Extract the (X, Y) coordinate from the center of the cell holding the provided text.  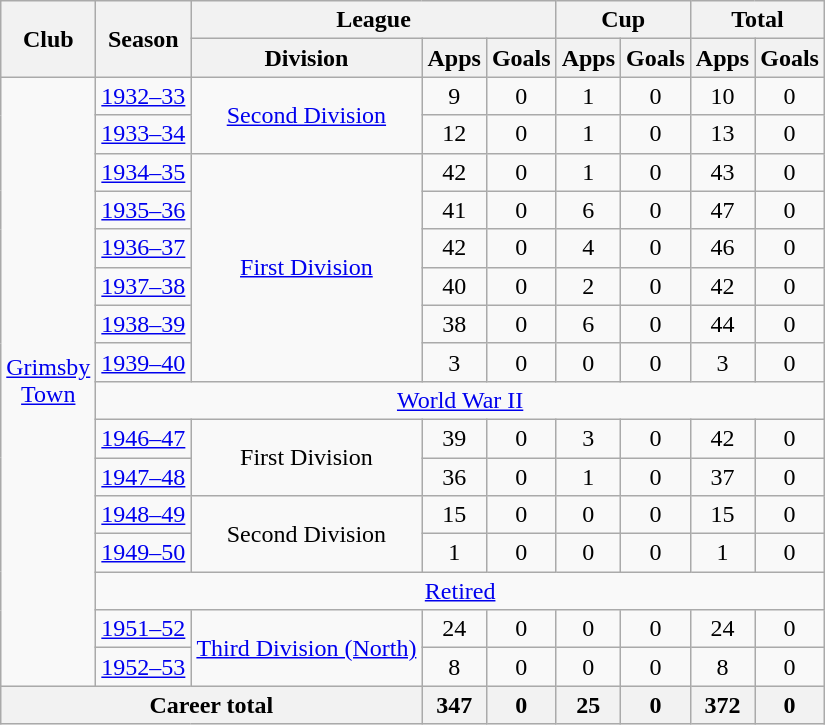
Total (757, 20)
41 (454, 210)
1949–50 (144, 553)
1946–47 (144, 438)
1951–52 (144, 629)
1937–38 (144, 286)
40 (454, 286)
Retired (460, 591)
13 (722, 134)
4 (588, 248)
1952–53 (144, 667)
47 (722, 210)
1932–33 (144, 96)
38 (454, 324)
44 (722, 324)
Cup (623, 20)
2 (588, 286)
1948–49 (144, 515)
347 (454, 705)
Season (144, 39)
1938–39 (144, 324)
Career total (212, 705)
1934–35 (144, 172)
1939–40 (144, 362)
43 (722, 172)
36 (454, 477)
1947–48 (144, 477)
37 (722, 477)
Club (48, 39)
World War II (460, 400)
Division (306, 58)
Third Division (North) (306, 648)
9 (454, 96)
39 (454, 438)
GrimsbyTown (48, 382)
10 (722, 96)
46 (722, 248)
League (374, 20)
1933–34 (144, 134)
25 (588, 705)
372 (722, 705)
1935–36 (144, 210)
1936–37 (144, 248)
12 (454, 134)
